Find where the given text appears and provide that cell's center as [X, Y] coordinate. 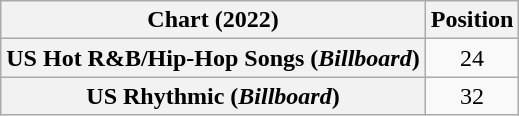
24 [472, 58]
Position [472, 20]
US Rhythmic (Billboard) [213, 96]
32 [472, 96]
Chart (2022) [213, 20]
US Hot R&B/Hip-Hop Songs (Billboard) [213, 58]
